From the cell containing the given text, extract its center point as (x, y) coordinate. 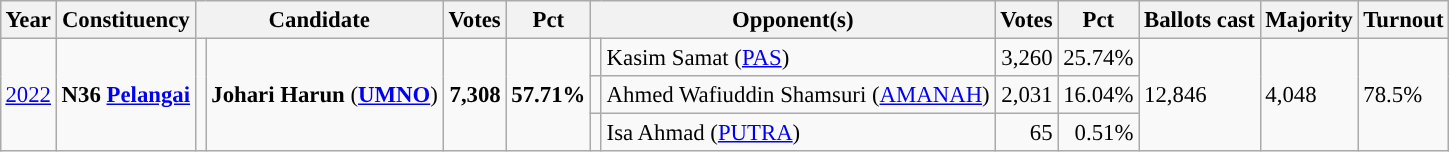
2,031 (1026, 95)
2022 (28, 94)
3,260 (1026, 57)
Year (28, 20)
Majority (1309, 20)
Ahmed Wafiuddin Shamsuri (AMANAH) (798, 95)
4,048 (1309, 94)
Ballots cast (1200, 20)
57.71% (548, 94)
78.5% (1404, 94)
Johari Harun (UMNO) (324, 94)
12,846 (1200, 94)
Kasim Samat (PAS) (798, 57)
7,308 (474, 94)
Candidate (319, 20)
0.51% (1098, 133)
Isa Ahmad (PUTRA) (798, 133)
65 (1026, 133)
Opponent(s) (793, 20)
Constituency (126, 20)
16.04% (1098, 95)
25.74% (1098, 57)
Turnout (1404, 20)
N36 Pelangai (126, 94)
